Scan for the cell matching the given text and deliver its [X, Y] coordinate at center. 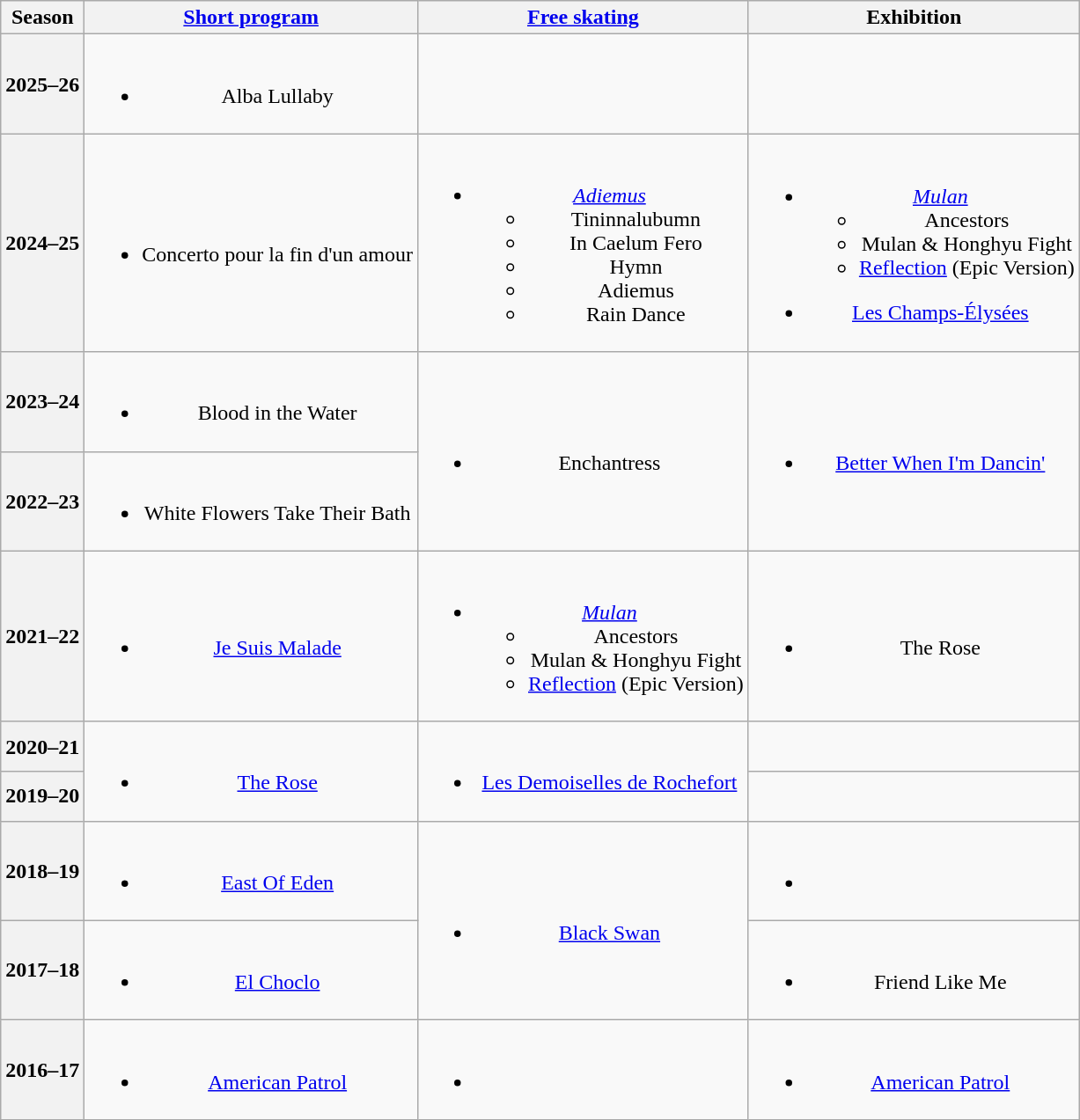
MulanAncestorsMulan & Honghyu Fight Reflection (Epic Version) [583, 636]
Alba Lullaby [252, 84]
2025–26 [42, 84]
Enchantress [583, 451]
El Choclo [252, 970]
Better When I'm Dancin' [914, 451]
Je Suis Malade [252, 636]
2021–22 [42, 636]
AdiemusTininnalubumnIn Caelum FeroHymnAdiemusRain Dance [583, 243]
Concerto pour la fin d'un amour [252, 243]
Blood in the Water [252, 401]
Short program [252, 18]
White Flowers Take Their Bath [252, 501]
Les Demoiselles de Rochefort [583, 771]
2018–19 [42, 871]
Friend Like Me [914, 970]
Season [42, 18]
Free skating [583, 18]
2022–23 [42, 501]
2017–18 [42, 970]
2023–24 [42, 401]
2016–17 [42, 1070]
2019–20 [42, 797]
East Of Eden [252, 871]
MulanAncestorsMulan & Honghyu Fight Reflection (Epic Version) Les Champs-Élysées [914, 243]
2024–25 [42, 243]
2020–21 [42, 746]
Exhibition [914, 18]
Black Swan [583, 920]
